Scan for the cell matching the given text and deliver its [x, y] coordinate at center. 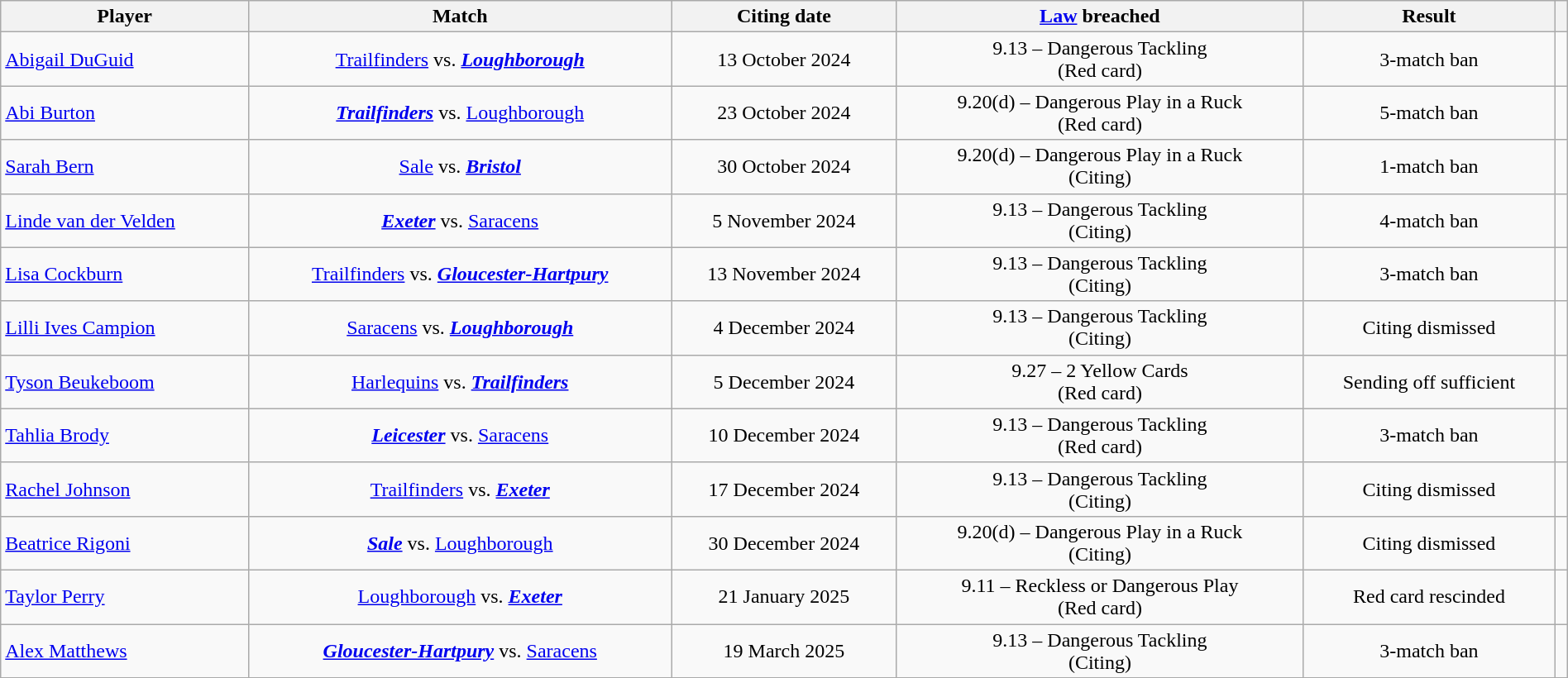
30 October 2024 [784, 167]
13 November 2024 [784, 275]
4 December 2024 [784, 327]
9.20(d) – Dangerous Play in a Ruck(Red card) [1100, 112]
Lisa Cockburn [125, 275]
30 December 2024 [784, 542]
Taylor Perry [125, 597]
Abi Burton [125, 112]
5 December 2024 [784, 382]
Loughborough vs. Exeter [460, 597]
Player [125, 17]
23 October 2024 [784, 112]
Lilli Ives Campion [125, 327]
Linde van der Velden [125, 220]
Exeter vs. Saracens [460, 220]
Citing date [784, 17]
17 December 2024 [784, 489]
19 March 2025 [784, 650]
Beatrice Rigoni [125, 542]
4-match ban [1429, 220]
Trailfinders vs. Exeter [460, 489]
9.11 – Reckless or Dangerous Play(Red card) [1100, 597]
Harlequins vs. Trailfinders [460, 382]
Tahlia Brody [125, 435]
Abigail DuGuid [125, 60]
Red card rescinded [1429, 597]
Result [1429, 17]
10 December 2024 [784, 435]
Leicester vs. Saracens [460, 435]
Saracens vs. Loughborough [460, 327]
Sale vs. Bristol [460, 167]
21 January 2025 [784, 597]
5 November 2024 [784, 220]
Alex Matthews [125, 650]
9.27 – 2 Yellow Cards(Red card) [1100, 382]
Tyson Beukeboom [125, 382]
Rachel Johnson [125, 489]
Sale vs. Loughborough [460, 542]
Match [460, 17]
Gloucester-Hartpury vs. Saracens [460, 650]
Sending off sufficient [1429, 382]
Sarah Bern [125, 167]
13 October 2024 [784, 60]
Law breached [1100, 17]
5-match ban [1429, 112]
Trailfinders vs. Gloucester-Hartpury [460, 275]
1-match ban [1429, 167]
